Scan for the cell matching the given text and deliver its (X, Y) coordinate at center. 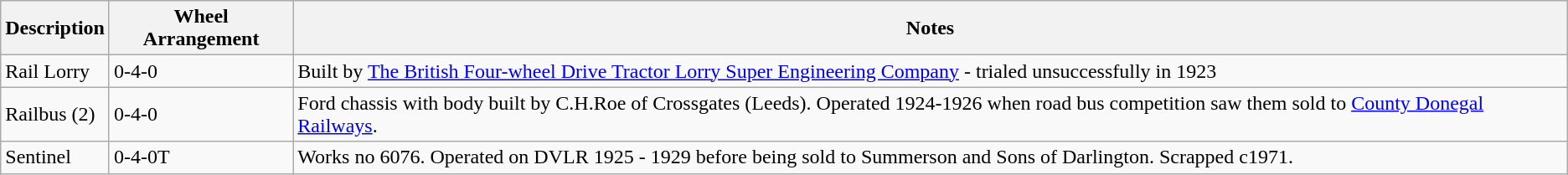
Notes (930, 28)
Rail Lorry (55, 71)
Built by The British Four-wheel Drive Tractor Lorry Super Engineering Company - trialed unsuccessfully in 1923 (930, 71)
Sentinel (55, 157)
Works no 6076. Operated on DVLR 1925 - 1929 before being sold to Summerson and Sons of Darlington. Scrapped c1971. (930, 157)
Railbus (2) (55, 114)
Wheel Arrangement (201, 28)
0-4-0T (201, 157)
Ford chassis with body built by C.H.Roe of Crossgates (Leeds). Operated 1924-1926 when road bus competition saw them sold to County Donegal Railways. (930, 114)
Description (55, 28)
